Scan for the cell matching the given text and deliver its [X, Y] coordinate at center. 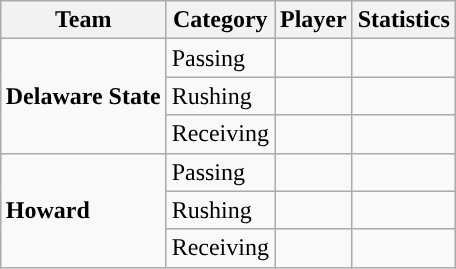
Howard [83, 210]
Delaware State [83, 96]
Player [313, 20]
Category [220, 20]
Team [83, 20]
Statistics [404, 20]
